Identify which cell holds the provided text, then report its [x, y] central coordinate. 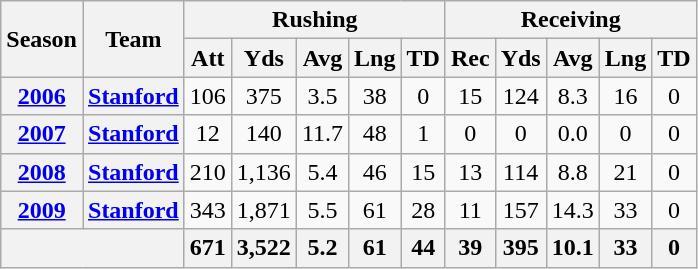
44 [423, 248]
114 [520, 172]
1,136 [264, 172]
16 [625, 96]
Rushing [314, 20]
39 [470, 248]
395 [520, 248]
1,871 [264, 210]
2008 [42, 172]
210 [208, 172]
2006 [42, 96]
12 [208, 134]
375 [264, 96]
671 [208, 248]
46 [375, 172]
10.1 [572, 248]
3,522 [264, 248]
3.5 [322, 96]
5.5 [322, 210]
0.0 [572, 134]
157 [520, 210]
28 [423, 210]
21 [625, 172]
106 [208, 96]
48 [375, 134]
38 [375, 96]
140 [264, 134]
2007 [42, 134]
14.3 [572, 210]
2009 [42, 210]
5.4 [322, 172]
5.2 [322, 248]
Season [42, 39]
Att [208, 58]
13 [470, 172]
Receiving [570, 20]
124 [520, 96]
Rec [470, 58]
11.7 [322, 134]
1 [423, 134]
8.8 [572, 172]
8.3 [572, 96]
11 [470, 210]
343 [208, 210]
Team [133, 39]
